Return [x, y] of the center of cell containing provided text 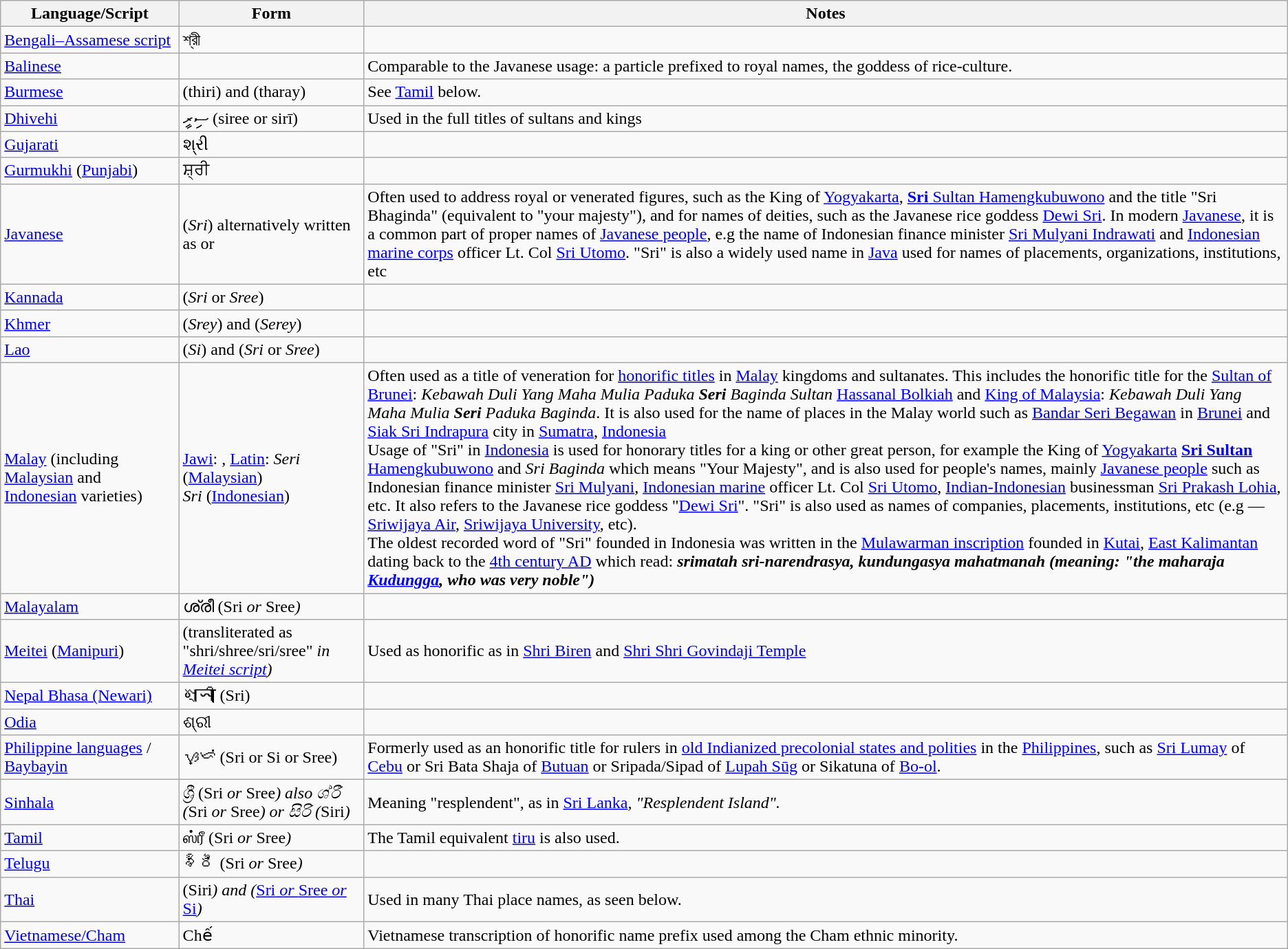
Meitei (Manipuri) [89, 651]
Javanese [89, 234]
Chế [271, 935]
Bengali–Assamese script [89, 40]
See Tamil below. [826, 92]
Language/Script [89, 14]
Thai [89, 899]
Tamil [89, 838]
ސިރީ (siree or sirī) [271, 118]
ਸ਼੍ਰੀ [271, 171]
Form [271, 14]
Balinese [89, 66]
શ્રી [271, 144]
Used in many Thai place names, as seen below. [826, 899]
Gujarati [89, 144]
Used in the full titles of sultans and kings [826, 118]
Jawi: , Latin: Seri (Malaysian)Sri (Indonesian) [271, 477]
Burmese [89, 92]
Vietnamese/Cham [89, 935]
Dhivehi [89, 118]
(Sri) alternatively written as or [271, 234]
The Tamil equivalent tiru is also used. [826, 838]
(Si) and (Sri or Sree) [271, 349]
Nepal Bhasa (Newari) [89, 696]
ଶ୍ରୀ [271, 722]
(transliterated as "shri/shree/sri/sree" in Meitei script) [271, 651]
(Siri) and (Sri or Sree or Si) [271, 899]
(Srey) and (Serey) [271, 323]
Khmer [89, 323]
Used as honorific as in Shri Biren and Shri Shri Govindaji Temple [826, 651]
శ్రీ (Sri or Sree) [271, 864]
Lao [89, 349]
𑐱𑑂𑐬𑐷 (Sri) [271, 696]
Notes [826, 14]
Telugu [89, 864]
ශ්‍රී (Sri or Sree) also ශ්රී (Sri or Sree) or සිරි (Siri) [271, 802]
Meaning "resplendent", as in Sri Lanka, "Resplendent Island". [826, 802]
ஸ்ரீ (Sri or Sree) [271, 838]
ശ്രീ (Sri or Sree) [271, 606]
Kannada [89, 297]
Malay (including Malaysian and Indonesian varieties) [89, 477]
Odia [89, 722]
ᜐ᜔ᜇᜒ (Sri or Si or Sree) [271, 758]
(thiri) and (tharay) [271, 92]
Sinhala [89, 802]
শ্রী [271, 40]
Comparable to the Javanese usage: a particle prefixed to royal names, the goddess of rice-culture. [826, 66]
(Sri or Sree) [271, 297]
Malayalam [89, 606]
Vietnamese transcription of honorific name prefix used among the Cham ethnic minority. [826, 935]
Gurmukhi (Punjabi) [89, 171]
Philippine languages / Baybayin [89, 758]
